Locate the cell with the specified text and output its [X, Y] center coordinate. 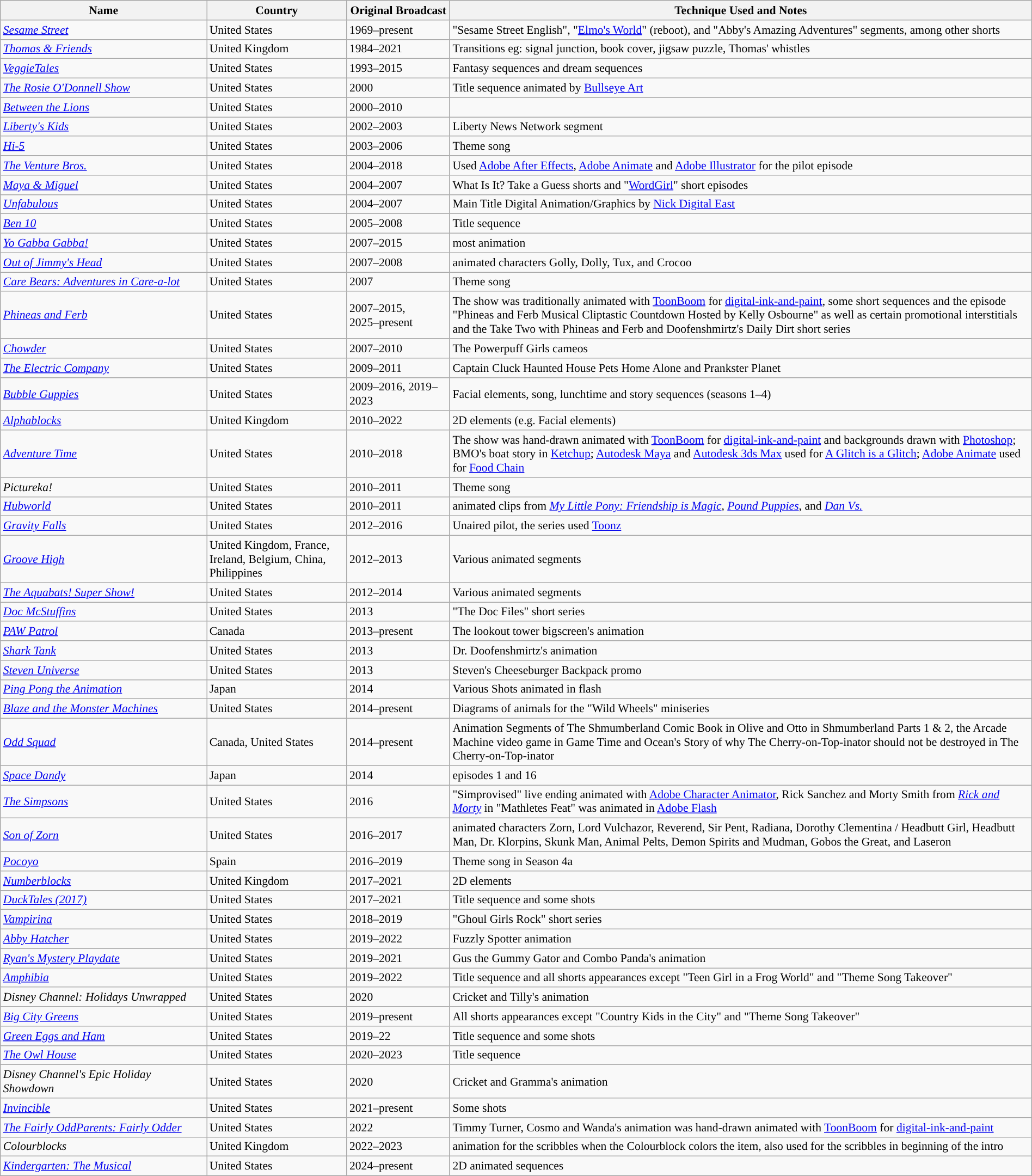
Disney Channel's Epic Holiday Showdown [103, 1081]
Care Bears: Adventures in Care-a-lot [103, 282]
Captain Cluck Haunted House Pets Home Alone and Prankster Planet [740, 368]
Groove High [103, 560]
Hi-5 [103, 146]
2009–2011 [398, 368]
Theme song in Season 4a [740, 861]
2010–2022 [398, 421]
Diagrams of animals for the "Wild Wheels" miniseries [740, 709]
The Powerpuff Girls cameos [740, 348]
Phineas and Ferb [103, 316]
Blaze and the Monster Machines [103, 709]
Liberty's Kids [103, 127]
Adventure Time [103, 454]
animation for the scribbles when the Colourblock colors the item, also used for the scribbles in beginning of the intro [740, 1147]
2007 [398, 282]
animated characters Golly, Dolly, Tux, and Crocoo [740, 262]
2012–2013 [398, 560]
Country [277, 10]
"The Doc Files" short series [740, 612]
Cricket and Tilly's animation [740, 997]
2019–present [398, 1016]
Steven's Cheeseburger Backpack promo [740, 670]
Shark Tank [103, 651]
Ben 10 [103, 224]
2012–2016 [398, 526]
Canada [277, 632]
Between the Lions [103, 107]
2D elements [740, 881]
Kindergarten: The Musical [103, 1166]
What Is It? Take a Guess shorts and "WordGirl" short episodes [740, 185]
2D elements (e.g. Facial elements) [740, 421]
2002–2003 [398, 127]
Pictureka! [103, 487]
Son of Zorn [103, 835]
2010–2018 [398, 454]
DuckTales (2017) [103, 900]
Maya & Miguel [103, 185]
2012–2014 [398, 592]
Chowder [103, 348]
Original Broadcast [398, 10]
PAW Patrol [103, 632]
Yo Gabba Gabba! [103, 243]
2018–2019 [398, 920]
"Sesame Street English", "Elmo's World" (reboot), and "Abby's Amazing Adventures" segments, among other shorts [740, 30]
Hubworld [103, 506]
Sesame Street [103, 30]
2007–2010 [398, 348]
Disney Channel: Holidays Unwrapped [103, 997]
2022 [398, 1128]
Cricket and Gramma's animation [740, 1081]
Steven Universe [103, 670]
Some shots [740, 1108]
The Aquabats! Super Show! [103, 592]
"Ghoul Girls Rock" short series [740, 920]
Numberblocks [103, 881]
2019–2021 [398, 958]
All shorts appearances except "Country Kids in the City" and "Theme Song Takeover" [740, 1016]
Ryan's Mystery Playdate [103, 958]
1993–2015 [398, 69]
2005–2008 [398, 224]
The Fairly OddParents: Fairly Odder [103, 1128]
The Owl House [103, 1055]
Big City Greens [103, 1016]
2004–2018 [398, 166]
The Simpsons [103, 801]
2007–2015 [398, 243]
Bubble Guppies [103, 394]
Gravity Falls [103, 526]
1984–2021 [398, 49]
Vampirina [103, 920]
Space Dandy [103, 775]
VeggieTales [103, 69]
Doc McStuffins [103, 612]
Odd Squad [103, 743]
Title sequence animated by Bullseye Art [740, 88]
Timmy Turner, Cosmo and Wanda's animation was hand-drawn animated with ToonBoom for digital-ink-and-paint [740, 1128]
2021–present [398, 1108]
2007–2008 [398, 262]
Title sequence and all shorts appearances except "Teen Girl in a Frog World" and "Theme Song Takeover" [740, 978]
Amphibia [103, 978]
2016 [398, 801]
2016–2019 [398, 861]
Ping Pong the Animation [103, 689]
Unfabulous [103, 204]
Various Shots animated in flash [740, 689]
2024–present [398, 1166]
2022–2023 [398, 1147]
1969–present [398, 30]
Invincible [103, 1108]
2020–2023 [398, 1055]
Facial elements, song, lunchtime and story sequences (seasons 1–4) [740, 394]
Spain [277, 861]
Colourblocks [103, 1147]
Unaired pilot, the series used Toonz [740, 526]
Pocoyo [103, 861]
Liberty News Network segment [740, 127]
Transitions eg: signal junction, book cover, jigsaw puzzle, Thomas' whistles [740, 49]
most animation [740, 243]
The Rosie O'Donnell Show [103, 88]
United Kingdom, France, Ireland, Belgium, China, Philippines [277, 560]
Dr. Doofenshmirtz's animation [740, 651]
Canada, United States [277, 743]
Main Title Digital Animation/Graphics by Nick Digital East [740, 204]
2019–22 [398, 1036]
The Electric Company [103, 368]
2016–2017 [398, 835]
2009–2016, 2019–2023 [398, 394]
Gus the Gummy Gator and Combo Panda's animation [740, 958]
episodes 1 and 16 [740, 775]
Fantasy sequences and dream sequences [740, 69]
The lookout tower bigscreen's animation [740, 632]
The Venture Bros. [103, 166]
animated clips from My Little Pony: Friendship is Magic, Pound Puppies, and Dan Vs. [740, 506]
Alphablocks [103, 421]
2007–2015,2025–present [398, 316]
2003–2006 [398, 146]
Used Adobe After Effects, Adobe Animate and Adobe Illustrator for the pilot episode [740, 166]
Thomas & Friends [103, 49]
2D animated sequences [740, 1166]
Name [103, 10]
2000 [398, 88]
Fuzzly Spotter animation [740, 939]
Out of Jimmy's Head [103, 262]
2000–2010 [398, 107]
Technique Used and Notes [740, 10]
Abby Hatcher [103, 939]
Green Eggs and Ham [103, 1036]
2013–present [398, 632]
